Return the [x, y] coordinate for the center point of the cell that contains the specified text.  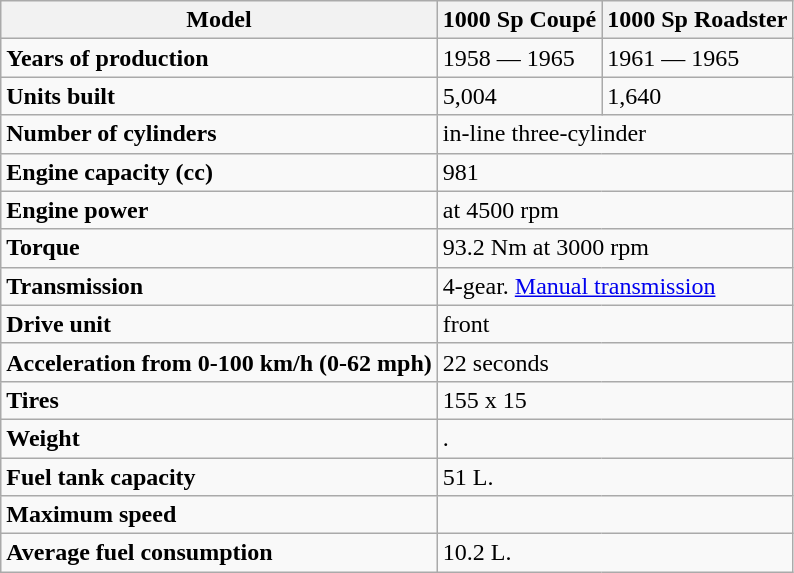
10.2 L. [615, 553]
5,004 [519, 96]
1000 Sp Roadster [698, 20]
front [615, 324]
981 [615, 172]
. [615, 438]
in-line three-cylinder [615, 134]
1000 Sp Coupé [519, 20]
Average fuel consumption [220, 553]
Model [220, 20]
51 L. [615, 477]
at 4500 rpm [615, 210]
1,640 [698, 96]
Weight [220, 438]
Maximum speed [220, 515]
Fuel tank capacity [220, 477]
93.2 Nm at 3000 rpm [615, 248]
Years of production [220, 58]
Torque [220, 248]
22 seconds [615, 362]
1961 — 1965 [698, 58]
Acceleration from 0-100 km/h (0-62 mph) [220, 362]
Units built [220, 96]
155 x 15 [615, 400]
Drive unit [220, 324]
1958 — 1965 [519, 58]
Transmission [220, 286]
Engine capacity (cc) [220, 172]
Number of cylinders [220, 134]
4-gear. Manual transmission [615, 286]
Engine power [220, 210]
Tires [220, 400]
